Pinpoint the cell where the given text exists, returning its [x, y] midpoint coordinate. 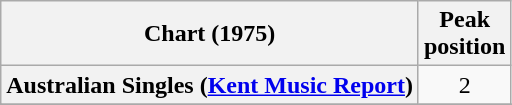
Australian Singles (Kent Music Report) [210, 85]
Peakposition [464, 34]
Chart (1975) [210, 34]
2 [464, 85]
